Output the [X, Y] coordinate of the center of the cell containing the given text.  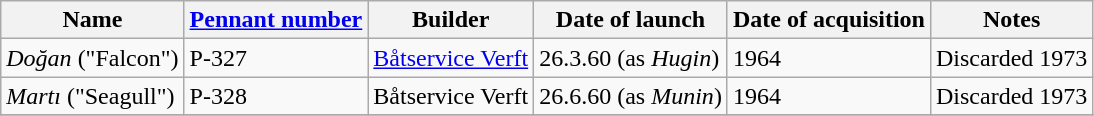
Name [92, 20]
Martı ("Seagull") [92, 96]
26.3.60 (as Hugin) [631, 58]
Doğan ("Falcon") [92, 58]
Date of launch [631, 20]
Pennant number [276, 20]
Builder [451, 20]
P-328 [276, 96]
P-327 [276, 58]
Notes [1011, 20]
26.6.60 (as Munin) [631, 96]
Date of acquisition [828, 20]
